Pinpoint the cell where the given text exists, returning its (X, Y) midpoint coordinate. 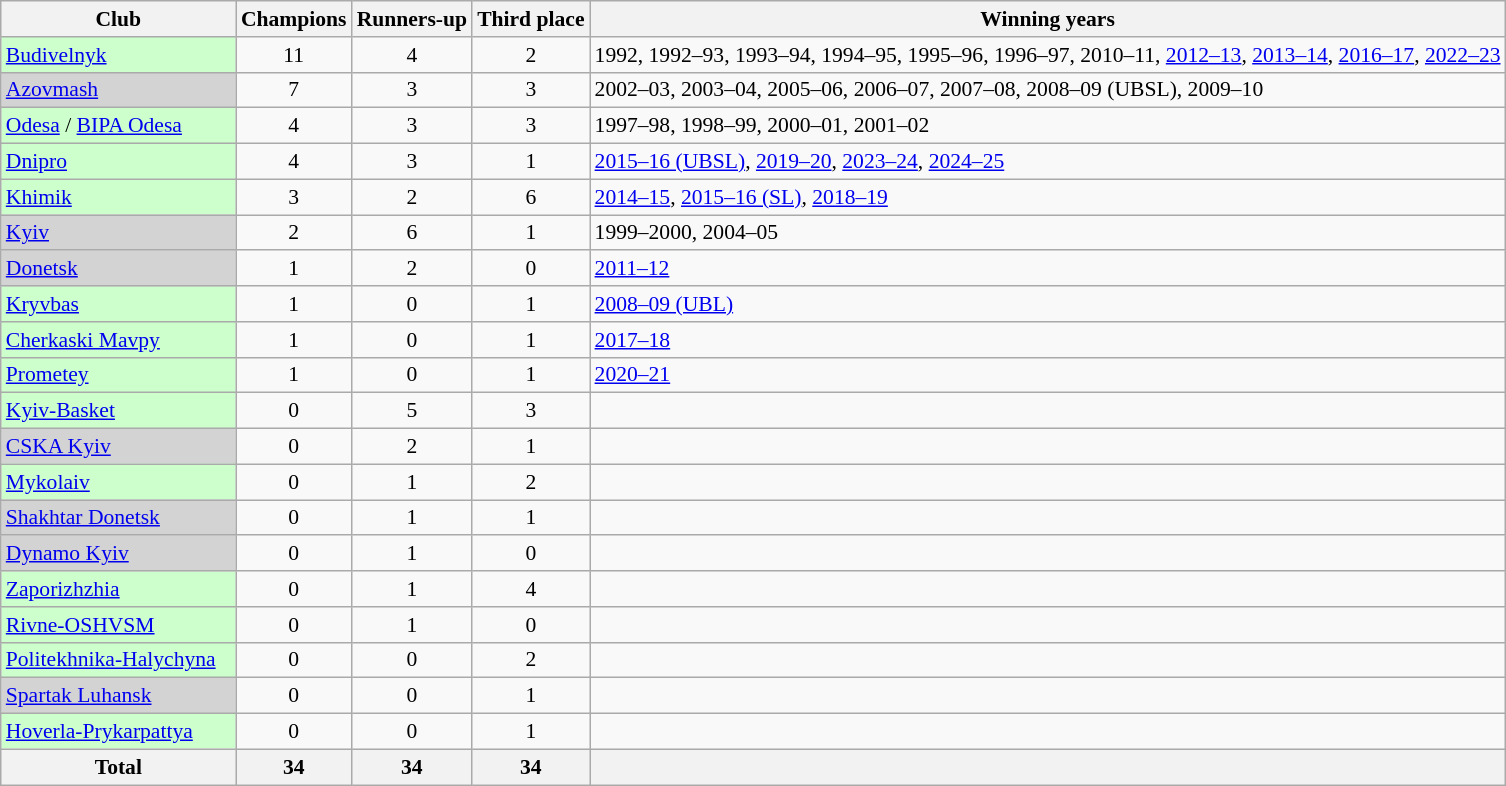
Rivne-OSHVSM (118, 625)
2020–21 (1048, 375)
2008–09 (UBL) (1048, 304)
2015–16 (UBSL), 2019–20, 2023–24, 2024–25 (1048, 162)
Third place (530, 19)
2017–18 (1048, 340)
Budivelnyk (118, 55)
2011–12 (1048, 269)
1992, 1992–93, 1993–94, 1994–95, 1995–96, 1996–97, 2010–11, 2012–13, 2013–14, 2016–17, 2022–23 (1048, 55)
Khimik (118, 197)
Hoverla-Prykarpattya (118, 732)
2014–15, 2015–16 (SL), 2018–19 (1048, 197)
Kyiv-Basket (118, 411)
5 (412, 411)
Zaporizhzhia (118, 589)
Winning years (1048, 19)
Shakhtar Donetsk (118, 518)
CSKA Kyiv (118, 447)
Cherkaski Mavpy (118, 340)
Runners-up (412, 19)
Dnipro (118, 162)
Kyiv (118, 233)
Azovmash (118, 90)
Spartak Luhansk (118, 696)
Club (118, 19)
Prometey (118, 375)
Dynamo Kyiv (118, 554)
2002–03, 2003–04, 2005–06, 2006–07, 2007–08, 2008–09 (UBSL), 2009–10 (1048, 90)
Champions (294, 19)
11 (294, 55)
1997–98, 1998–99, 2000–01, 2001–02 (1048, 126)
Kryvbas (118, 304)
Politekhnika-Halychyna (118, 660)
Mykolaiv (118, 482)
Donetsk (118, 269)
Total (118, 767)
1999–2000, 2004–05 (1048, 233)
Odesa / BIPA Odesa (118, 126)
7 (294, 90)
